Find where the given text appears and provide that cell's center as [X, Y] coordinate. 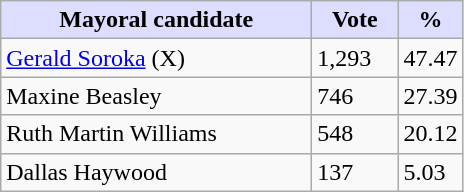
% [430, 20]
27.39 [430, 96]
47.47 [430, 58]
20.12 [430, 134]
548 [355, 134]
1,293 [355, 58]
Ruth Martin Williams [156, 134]
Mayoral candidate [156, 20]
5.03 [430, 172]
Vote [355, 20]
746 [355, 96]
Dallas Haywood [156, 172]
Maxine Beasley [156, 96]
137 [355, 172]
Gerald Soroka (X) [156, 58]
